Provide the (X, Y) coordinate of the cell's center where the given text is located.  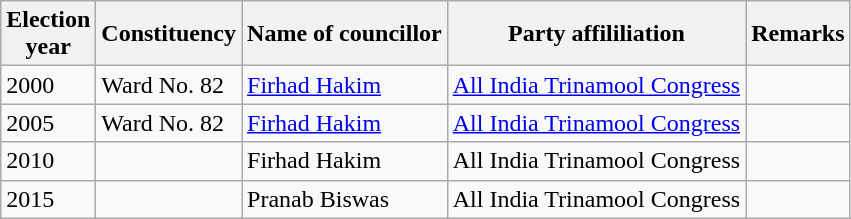
2010 (48, 161)
Name of councillor (345, 34)
2015 (48, 199)
Election year (48, 34)
2000 (48, 85)
Party affililiation (596, 34)
2005 (48, 123)
Pranab Biswas (345, 199)
Constituency (169, 34)
Remarks (798, 34)
